Identify which cell holds the provided text, then report its [X, Y] central coordinate. 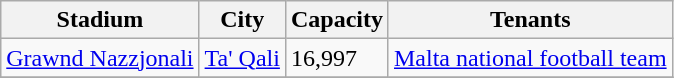
City [242, 20]
Malta national football team [530, 58]
Tenants [530, 20]
Ta' Qali [242, 58]
16,997 [336, 58]
Capacity [336, 20]
Stadium [100, 20]
Grawnd Nazzjonali [100, 58]
